Locate the cell with the specified text and output its [X, Y] center coordinate. 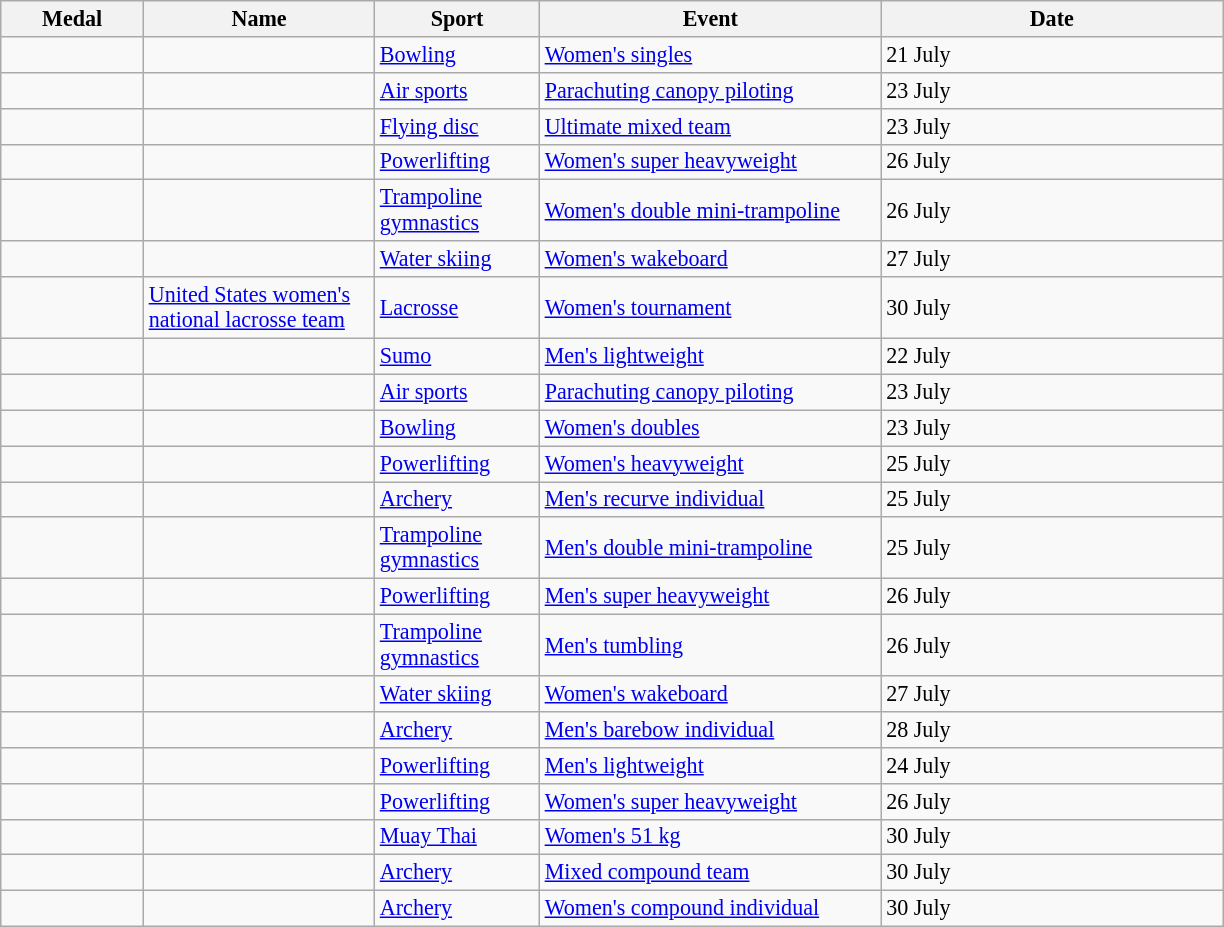
United States women's national lacrosse team [260, 308]
Men's recurve individual [710, 499]
28 July [1052, 729]
Sumo [458, 356]
Flying disc [458, 126]
Sport [458, 18]
Women's compound individual [710, 908]
Women's double mini-trampoline [710, 210]
Men's barebow individual [710, 729]
Name [260, 18]
21 July [1052, 54]
Ultimate mixed team [710, 126]
Men's tumbling [710, 644]
Event [710, 18]
24 July [1052, 765]
22 July [1052, 356]
Men's super heavyweight [710, 596]
Women's singles [710, 54]
Mixed compound team [710, 873]
Lacrosse [458, 308]
Women's 51 kg [710, 837]
Women's tournament [710, 308]
Women's heavyweight [710, 463]
Muay Thai [458, 837]
Women's doubles [710, 428]
Medal [72, 18]
Date [1052, 18]
Men's double mini-trampoline [710, 548]
